From the cell containing the given text, extract its center point as [X, Y] coordinate. 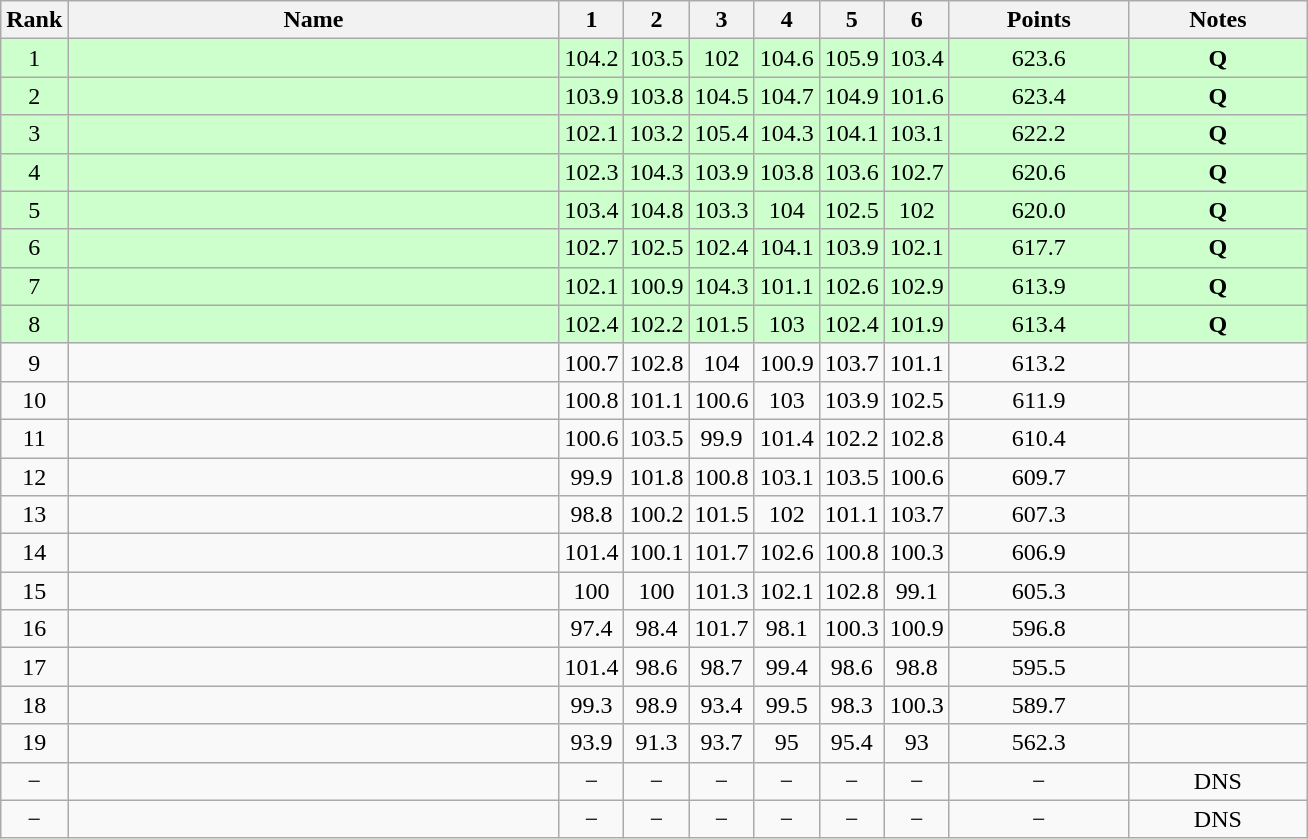
99.1 [916, 591]
101.3 [722, 591]
622.2 [1038, 134]
101.9 [916, 324]
98.3 [852, 705]
100.1 [656, 553]
101.8 [656, 477]
104.2 [592, 58]
611.9 [1038, 400]
103.6 [852, 172]
105.9 [852, 58]
562.3 [1038, 743]
610.4 [1038, 438]
93 [916, 743]
605.3 [1038, 591]
11 [34, 438]
617.7 [1038, 248]
595.5 [1038, 667]
606.9 [1038, 553]
93.4 [722, 705]
589.7 [1038, 705]
623.4 [1038, 96]
95 [786, 743]
Rank [34, 20]
613.2 [1038, 362]
613.9 [1038, 286]
102.3 [592, 172]
105.4 [722, 134]
98.1 [786, 629]
Points [1038, 20]
13 [34, 515]
100.2 [656, 515]
596.8 [1038, 629]
103.3 [722, 210]
97.4 [592, 629]
609.7 [1038, 477]
99.4 [786, 667]
613.4 [1038, 324]
607.3 [1038, 515]
19 [34, 743]
16 [34, 629]
12 [34, 477]
93.7 [722, 743]
8 [34, 324]
620.6 [1038, 172]
104.9 [852, 96]
95.4 [852, 743]
17 [34, 667]
104.5 [722, 96]
104.6 [786, 58]
9 [34, 362]
Notes [1218, 20]
Name [314, 20]
18 [34, 705]
104.7 [786, 96]
98.9 [656, 705]
102.9 [916, 286]
93.9 [592, 743]
620.0 [1038, 210]
15 [34, 591]
10 [34, 400]
98.4 [656, 629]
623.6 [1038, 58]
99.3 [592, 705]
99.5 [786, 705]
98.7 [722, 667]
14 [34, 553]
101.6 [916, 96]
7 [34, 286]
103.2 [656, 134]
104.8 [656, 210]
91.3 [656, 743]
100.7 [592, 362]
